Extract the (X, Y) coordinate from the center of the cell holding the provided text.  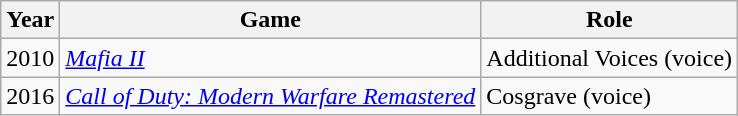
Year (30, 20)
Game (270, 20)
2016 (30, 96)
Cosgrave (voice) (610, 96)
2010 (30, 58)
Additional Voices (voice) (610, 58)
Call of Duty: Modern Warfare Remastered (270, 96)
Role (610, 20)
Mafia II (270, 58)
